Pinpoint the cell where the given text exists, returning its [X, Y] midpoint coordinate. 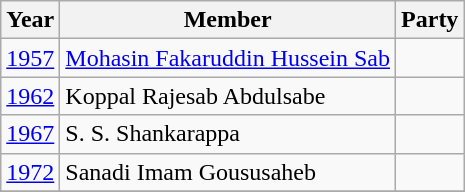
Koppal Rajesab Abdulsabe [228, 96]
Year [30, 20]
1967 [30, 134]
1957 [30, 58]
Member [228, 20]
Sanadi Imam Goususaheb [228, 172]
Mohasin Fakaruddin Hussein Sab [228, 58]
1962 [30, 96]
Party [430, 20]
1972 [30, 172]
S. S. Shankarappa [228, 134]
